Provide the (X, Y) coordinate of the cell's center where the given text is located.  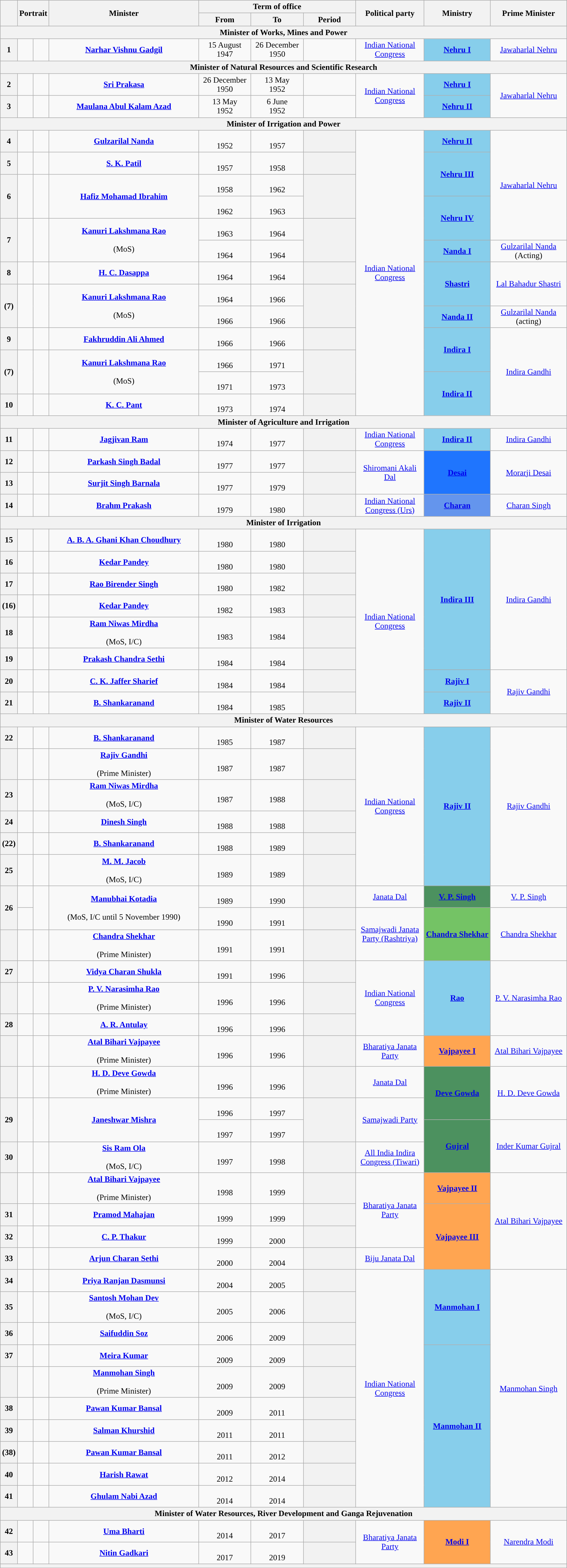
Desai (457, 472)
Shiromani Akali Dal (390, 472)
17 (9, 584)
20 (9, 681)
1 (9, 50)
Nanda II (457, 317)
A. R. Antulay (124, 1025)
Charan (457, 505)
Sri Prakasa (124, 84)
Minister of Agriculture and Irrigation (283, 422)
Gulzarilal Nanda(acting) (529, 317)
18 (9, 633)
Rao Birender Singh (124, 584)
26 (9, 907)
Manmohan I (457, 1307)
Harish Rawat (124, 1474)
14 (9, 505)
Lal Bahadur Shastri (529, 284)
P. V. Narasimha Rao(Prime Minister) (124, 998)
7 (9, 240)
11 (9, 439)
All India Indira Congress (Tiwari) (390, 1157)
15 (9, 540)
13 (9, 483)
Minister of Water Resources, River Development and Ganga Rejuvenation (283, 1514)
19 (9, 659)
(16) (9, 606)
Minister (124, 13)
6 (9, 196)
Minister of Works, Mines and Power (283, 32)
Minister of Natural Resources and Scientific Research (283, 67)
Gulzarilal Nanda (124, 141)
Sis Ram Ola(MoS, I/C) (124, 1157)
28 (9, 1025)
32 (9, 1237)
37 (9, 1355)
43 (9, 1553)
Vajpayee II (457, 1188)
From (225, 20)
(22) (9, 843)
Nehru IV (457, 218)
Gujral (457, 1146)
Deve Gowda (457, 1093)
M. M. Jacob(MoS, I/C) (124, 870)
33 (9, 1258)
36 (9, 1333)
Morarji Desai (529, 472)
Saifuddin Soz (124, 1333)
12 (9, 461)
Nanda I (457, 251)
Biju Janata Dal (390, 1258)
S. K. Patil (124, 163)
Rao (457, 998)
31 (9, 1214)
Rajiv I (457, 681)
Maulana Abul Kalam Azad (124, 107)
27 (9, 972)
16 (9, 562)
2 (9, 84)
Vajpayee I (457, 1051)
K. C. Pant (124, 405)
15 August1947 (225, 50)
Period (329, 20)
23 (9, 795)
42 (9, 1531)
Vidya Charan Shukla (124, 972)
Hafiz Mohamad Ibrahim (124, 196)
Parkash Singh Badal (124, 461)
Salman Khurshid (124, 1430)
9 (9, 339)
35 (9, 1307)
H. C. Dasappa (124, 273)
Shastri (457, 284)
5 (9, 163)
Fakhruddin Ali Ahmed (124, 339)
38 (9, 1409)
Vajpayee III (457, 1237)
21 (9, 703)
Samajwadi Party (390, 1120)
Inder Kumar Gujral (529, 1146)
A. B. A. Ghani Khan Choudhury (124, 540)
Indira III (457, 599)
Minister of Irrigation and Power (283, 124)
41 (9, 1496)
Modi I (457, 1542)
Political party (390, 13)
6 June1952 (277, 107)
Manubhai Kotadia(MoS, I/C until 5 November 1990) (124, 907)
H. D. Deve Gowda (529, 1093)
Santosh Mohan Dev(MoS, I/C) (124, 1307)
Nehru III (457, 174)
Term of office (277, 7)
Ministry (457, 13)
Surjit Singh Barnala (124, 483)
Ghulam Nabi Azad (124, 1496)
Prime Minister (529, 13)
Arjun Charan Sethi (124, 1258)
29 (9, 1120)
Minister of Irrigation (283, 523)
Dinesh Singh (124, 822)
Manmohan Singh (529, 1389)
Manmohan Singh(Prime Minister) (124, 1382)
30 (9, 1157)
4 (9, 141)
40 (9, 1474)
C. P. Thakur (124, 1237)
Prakash Chandra Sethi (124, 659)
Uma Bharti (124, 1531)
P. V. Narasimha Rao (529, 998)
Charan Singh (529, 505)
Priya Ranjan Dasmunsi (124, 1281)
3 (9, 107)
Manmohan II (457, 1426)
Indian National Congress (Urs) (390, 505)
Gulzarilal Nanda(Acting) (529, 251)
Minister of Water Resources (283, 720)
Narendra Modi (529, 1542)
Nitin Gadkari (124, 1553)
Samajwadi Janata Party (Rashtriya) (390, 934)
C. K. Jaffer Sharief (124, 681)
25 (9, 870)
Pramod Mahajan (124, 1214)
2019 (277, 1553)
10 (9, 405)
8 (9, 273)
39 (9, 1430)
Meira Kumar (124, 1355)
Indira I (457, 350)
34 (9, 1281)
Portrait (33, 13)
(38) (9, 1453)
Rajiv Gandhi(Prime Minister) (124, 764)
To (277, 20)
Chandra Shekhar(Prime Minister) (124, 945)
24 (9, 822)
Brahm Prakash (124, 505)
Janeshwar Mishra (124, 1120)
H. D. Deve Gowda(Prime Minister) (124, 1082)
1952 (225, 141)
Narhar Vishnu Gadgil (124, 50)
22 (9, 737)
Jagjivan Ram (124, 439)
